Locate the cell with the specified text and output its (x, y) center coordinate. 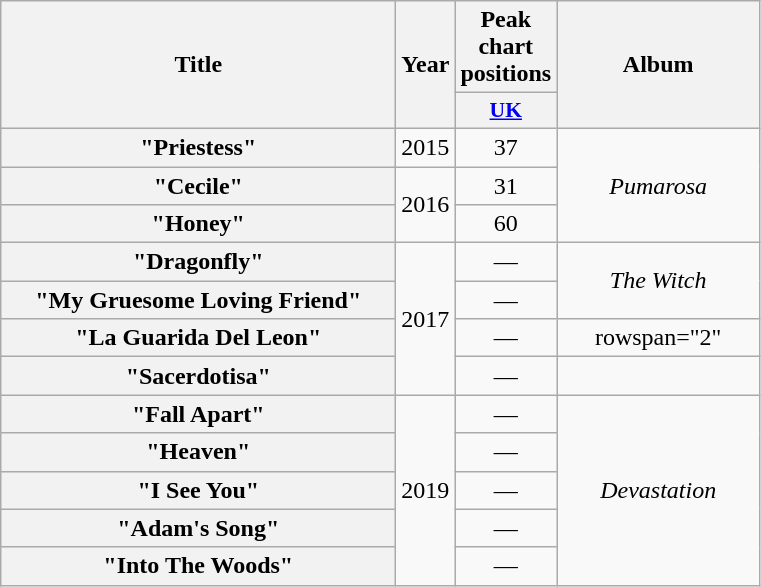
"Into The Woods" (198, 566)
Pumarosa (658, 185)
The Witch (658, 281)
"Sacerdotisa" (198, 376)
"Priestess" (198, 147)
Title (198, 65)
"Honey" (198, 224)
"Heaven" (198, 452)
Peak chart positions (506, 47)
Year (426, 65)
"My Gruesome Loving Friend" (198, 300)
"Dragonfly" (198, 262)
37 (506, 147)
Devastation (658, 490)
2019 (426, 490)
"Cecile" (198, 185)
Album (658, 65)
2016 (426, 204)
"Adam's Song" (198, 528)
2015 (426, 147)
rowspan="2" (658, 338)
"I See You" (198, 490)
"Fall Apart" (198, 414)
"La Guarida Del Leon" (198, 338)
60 (506, 224)
31 (506, 185)
UK (506, 111)
2017 (426, 319)
